Return (x, y) of the center of cell containing provided text 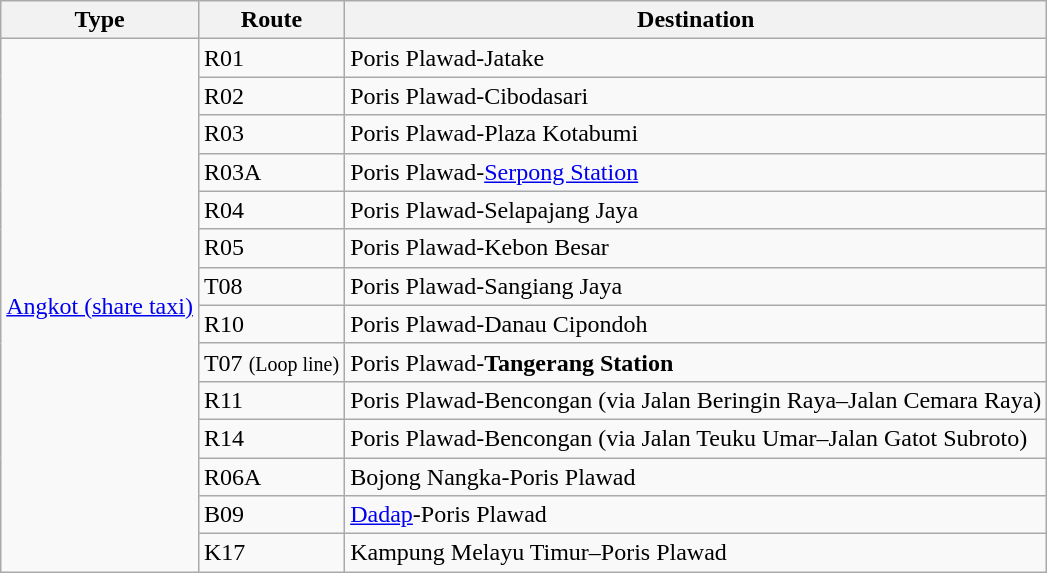
Poris Plawad-Plaza Kotabumi (696, 134)
Dadap-Poris Plawad (696, 515)
Kampung Melayu Timur–Poris Plawad (696, 553)
Poris Plawad-Sangiang Jaya (696, 286)
B09 (271, 515)
Route (271, 20)
Destination (696, 20)
Poris Plawad-Jatake (696, 58)
Bojong Nangka-Poris Plawad (696, 477)
Poris Plawad-Bencongan (via Jalan Teuku Umar–Jalan Gatot Subroto) (696, 438)
Poris Plawad-Danau Cipondoh (696, 324)
K17 (271, 553)
Poris Plawad-Bencongan (via Jalan Beringin Raya–Jalan Cemara Raya) (696, 400)
R01 (271, 58)
Type (100, 20)
Poris Plawad-Cibodasari (696, 96)
Poris Plawad-Kebon Besar (696, 248)
R06A (271, 477)
R14 (271, 438)
R05 (271, 248)
R10 (271, 324)
Poris Plawad-Serpong Station (696, 172)
T08 (271, 286)
R04 (271, 210)
Angkot (share taxi) (100, 306)
R11 (271, 400)
T07 (Loop line) (271, 362)
R02 (271, 96)
Poris Plawad-Selapajang Jaya (696, 210)
R03A (271, 172)
R03 (271, 134)
Poris Plawad-Tangerang Station (696, 362)
